From the cell containing the given text, extract its center point as [x, y] coordinate. 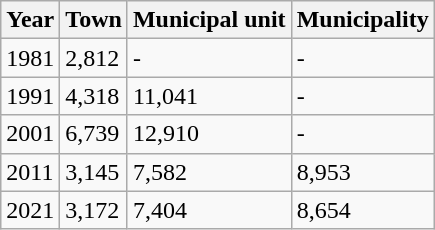
4,318 [94, 96]
8,654 [362, 210]
2001 [30, 134]
Town [94, 20]
3,145 [94, 172]
2,812 [94, 58]
1981 [30, 58]
3,172 [94, 210]
7,582 [209, 172]
Municipality [362, 20]
Municipal unit [209, 20]
7,404 [209, 210]
1991 [30, 96]
12,910 [209, 134]
8,953 [362, 172]
11,041 [209, 96]
2021 [30, 210]
2011 [30, 172]
Year [30, 20]
6,739 [94, 134]
